Identify which cell holds the provided text, then report its (x, y) central coordinate. 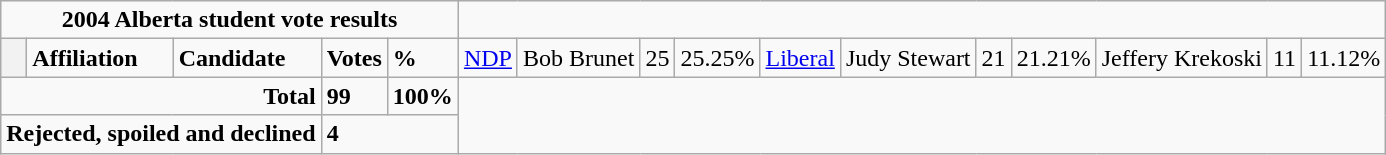
Jeffery Krekoski (1182, 58)
% (422, 58)
NDP (488, 58)
25 (658, 58)
11 (1284, 58)
Rejected, spoiled and declined (161, 134)
Judy Stewart (908, 58)
99 (354, 96)
25.25% (718, 58)
2004 Alberta student vote results (230, 20)
Affiliation (100, 58)
11.12% (1344, 58)
Total (161, 96)
21.21% (1054, 58)
Liberal (800, 58)
Bob Brunet (578, 58)
4 (390, 134)
Votes (354, 58)
21 (994, 58)
100% (422, 96)
Candidate (247, 58)
